Provide the (X, Y) coordinate of the cell's center where the given text is located.  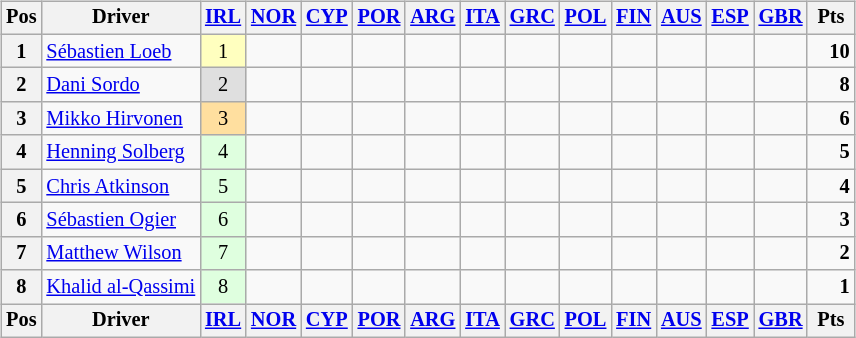
Henning Solberg (120, 152)
Khalid al-Qassimi (120, 287)
Sébastien Ogier (120, 220)
Dani Sordo (120, 85)
Mikko Hirvonen (120, 119)
Chris Atkinson (120, 186)
Matthew Wilson (120, 253)
Sébastien Loeb (120, 51)
10 (830, 51)
